From the cell containing the given text, extract its center point as [X, Y] coordinate. 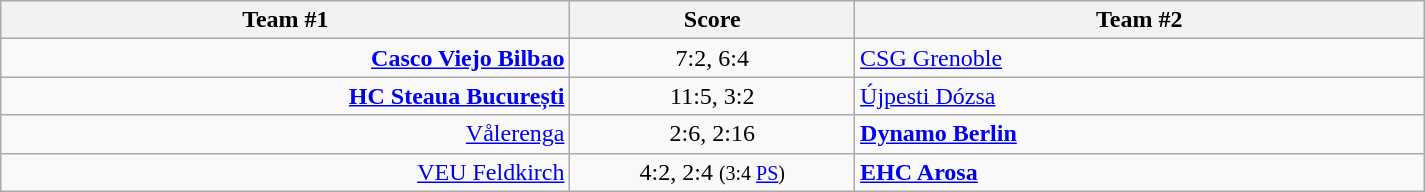
7:2, 6:4 [712, 58]
2:6, 2:16 [712, 134]
CSG Grenoble [1140, 58]
Dynamo Berlin [1140, 134]
Újpesti Dózsa [1140, 96]
Vålerenga [286, 134]
Team #1 [286, 20]
Score [712, 20]
EHC Arosa [1140, 172]
HC Steaua București [286, 96]
Casco Viejo Bilbao [286, 58]
Team #2 [1140, 20]
VEU Feldkirch [286, 172]
4:2, 2:4 (3:4 PS) [712, 172]
11:5, 3:2 [712, 96]
